Provide the [X, Y] coordinate of the cell's center where the given text is located.  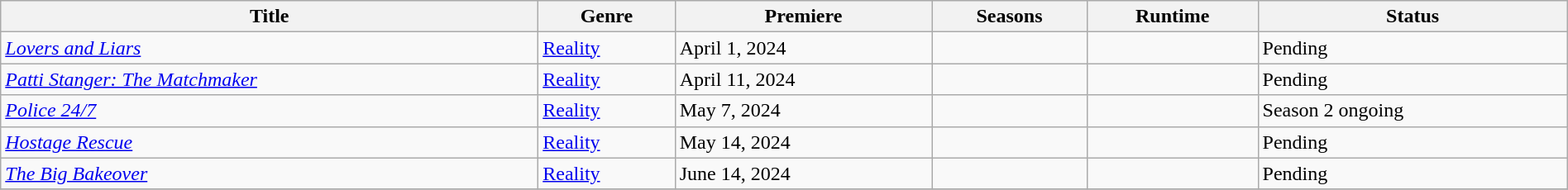
Lovers and Liars [270, 48]
The Big Bakeover [270, 173]
April 1, 2024 [804, 48]
Hostage Rescue [270, 142]
Runtime [1173, 17]
Police 24/7 [270, 111]
Premiere [804, 17]
June 14, 2024 [804, 173]
Season 2 ongoing [1413, 111]
May 14, 2024 [804, 142]
May 7, 2024 [804, 111]
Title [270, 17]
Seasons [1010, 17]
Status [1413, 17]
April 11, 2024 [804, 79]
Genre [607, 17]
Patti Stanger: The Matchmaker [270, 79]
